Locate the cell with the specified text and output its [x, y] center coordinate. 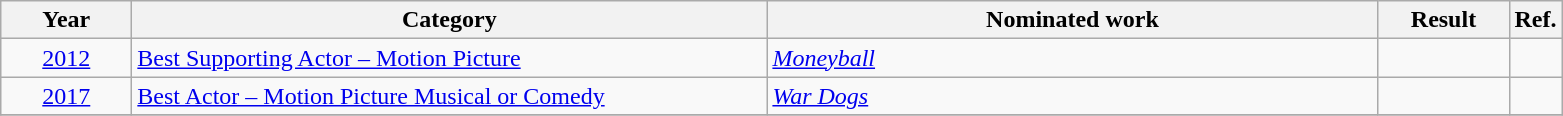
2012 [66, 58]
Category [450, 20]
War Dogs [1072, 96]
Result [1444, 20]
Year [66, 20]
Ref. [1536, 20]
Moneyball [1072, 58]
2017 [66, 96]
Best Supporting Actor – Motion Picture [450, 58]
Nominated work [1072, 20]
Best Actor – Motion Picture Musical or Comedy [450, 96]
